Identify which cell holds the provided text, then report its [X, Y] central coordinate. 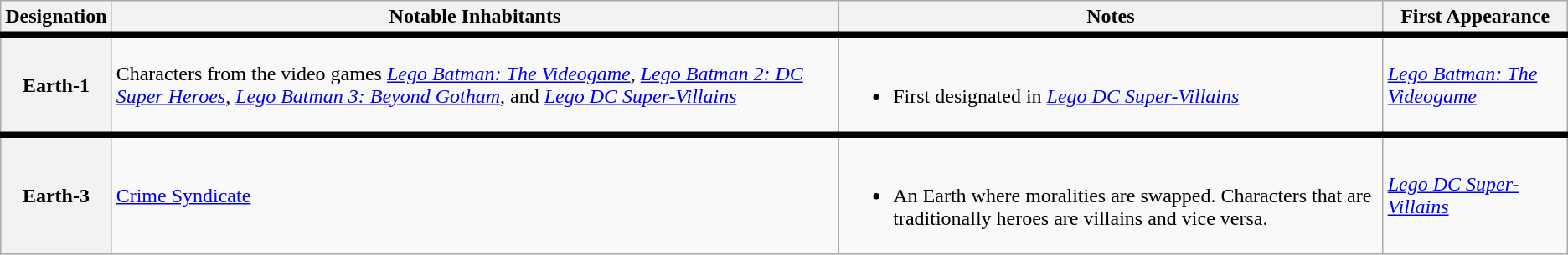
First Appearance [1475, 18]
An Earth where moralities are swapped. Characters that are traditionally heroes are villains and vice versa. [1111, 194]
Earth-1 [56, 85]
Lego DC Super-Villains [1475, 194]
First designated in Lego DC Super-Villains [1111, 85]
Earth-3 [56, 194]
Crime Syndicate [475, 194]
Notable Inhabitants [475, 18]
Designation [56, 18]
Notes [1111, 18]
Characters from the video games Lego Batman: The Videogame, Lego Batman 2: DC Super Heroes, Lego Batman 3: Beyond Gotham, and Lego DC Super-Villains [475, 85]
Lego Batman: The Videogame [1475, 85]
